Return (X, Y) of the center of cell containing provided text 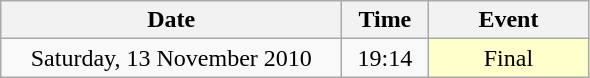
Final (508, 58)
Time (385, 20)
Saturday, 13 November 2010 (172, 58)
Event (508, 20)
Date (172, 20)
19:14 (385, 58)
